Output the (x, y) coordinate of the center of the cell containing the given text.  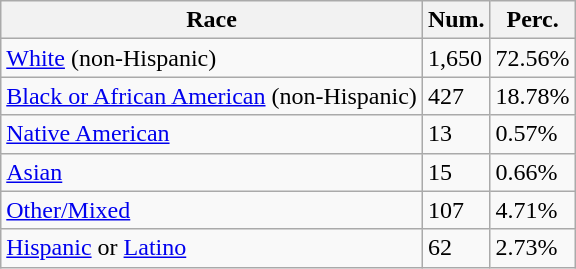
Race (212, 20)
2.73% (532, 248)
Asian (212, 172)
Perc. (532, 20)
Hispanic or Latino (212, 248)
Other/Mixed (212, 210)
Native American (212, 134)
Num. (456, 20)
0.66% (532, 172)
0.57% (532, 134)
18.78% (532, 96)
4.71% (532, 210)
427 (456, 96)
15 (456, 172)
72.56% (532, 58)
White (non-Hispanic) (212, 58)
62 (456, 248)
13 (456, 134)
1,650 (456, 58)
Black or African American (non-Hispanic) (212, 96)
107 (456, 210)
